Pinpoint the cell where the given text exists, returning its (x, y) midpoint coordinate. 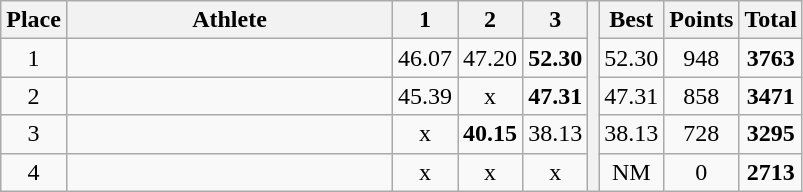
Best (632, 20)
Place (34, 20)
948 (702, 58)
NM (632, 172)
47.20 (490, 58)
Points (702, 20)
46.07 (426, 58)
4 (34, 172)
728 (702, 134)
Athlete (229, 20)
3295 (771, 134)
Total (771, 20)
0 (702, 172)
3471 (771, 96)
40.15 (490, 134)
2713 (771, 172)
3763 (771, 58)
45.39 (426, 96)
858 (702, 96)
